Pinpoint the cell where the given text exists, returning its [X, Y] midpoint coordinate. 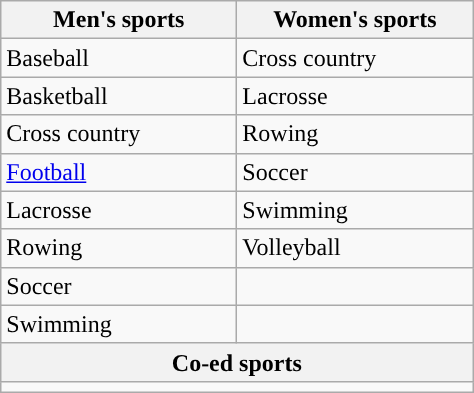
Football [119, 172]
Baseball [119, 58]
Co-ed sports [237, 362]
Women's sports [355, 20]
Volleyball [355, 248]
Basketball [119, 96]
Men's sports [119, 20]
